Return [X, Y] of the center of cell containing provided text 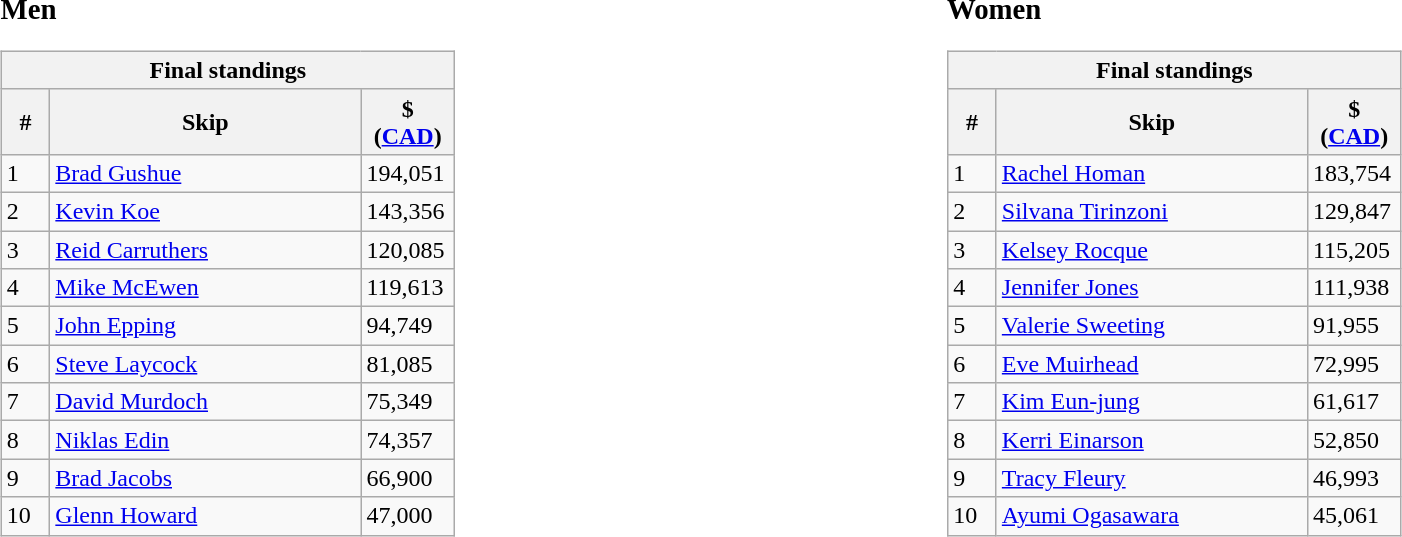
52,850 [1354, 440]
Tracy Fleury [1152, 478]
Steve Laycock [206, 364]
Ayumi Ogasawara [1152, 516]
Kerri Einarson [1152, 440]
66,900 [408, 478]
Mike McEwen [206, 288]
91,955 [1354, 326]
120,085 [408, 249]
Brad Gushue [206, 173]
Kim Eun-jung [1152, 402]
Brad Jacobs [206, 478]
Reid Carruthers [206, 249]
111,938 [1354, 288]
119,613 [408, 288]
Niklas Edin [206, 440]
143,356 [408, 211]
David Murdoch [206, 402]
Rachel Homan [1152, 173]
Kelsey Rocque [1152, 249]
194,051 [408, 173]
Valerie Sweeting [1152, 326]
Glenn Howard [206, 516]
Jennifer Jones [1152, 288]
46,993 [1354, 478]
183,754 [1354, 173]
115,205 [1354, 249]
47,000 [408, 516]
61,617 [1354, 402]
45,061 [1354, 516]
Kevin Koe [206, 211]
72,995 [1354, 364]
Eve Muirhead [1152, 364]
81,085 [408, 364]
John Epping [206, 326]
74,357 [408, 440]
94,749 [408, 326]
Silvana Tirinzoni [1152, 211]
129,847 [1354, 211]
75,349 [408, 402]
